Scan for the cell matching the given text and deliver its (X, Y) coordinate at center. 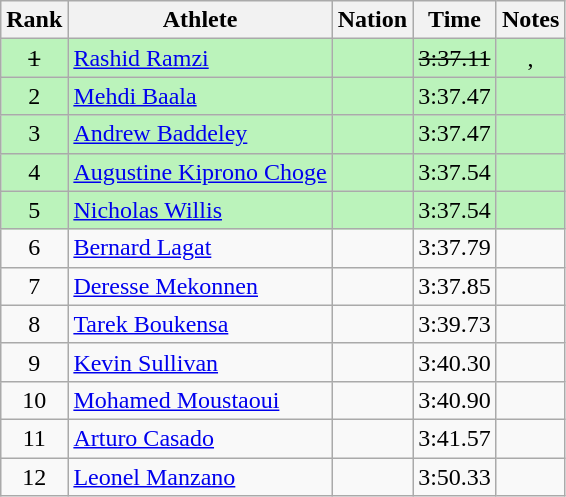
10 (34, 400)
1 (34, 58)
3:41.57 (455, 438)
Athlete (200, 20)
12 (34, 477)
3:40.90 (455, 400)
, (530, 58)
Mehdi Baala (200, 96)
Augustine Kiprono Choge (200, 172)
Bernard Lagat (200, 248)
Leonel Manzano (200, 477)
3:39.73 (455, 324)
Nation (372, 20)
Rashid Ramzi (200, 58)
3:37.85 (455, 286)
Time (455, 20)
7 (34, 286)
3:40.30 (455, 362)
8 (34, 324)
Kevin Sullivan (200, 362)
6 (34, 248)
11 (34, 438)
Nicholas Willis (200, 210)
3 (34, 134)
Mohamed Moustaoui (200, 400)
9 (34, 362)
Rank (34, 20)
3:37.79 (455, 248)
3:50.33 (455, 477)
Tarek Boukensa (200, 324)
Notes (530, 20)
2 (34, 96)
Deresse Mekonnen (200, 286)
4 (34, 172)
Arturo Casado (200, 438)
Andrew Baddeley (200, 134)
3:37.11 (455, 58)
5 (34, 210)
